Find where the given text appears and provide that cell's center as [X, Y] coordinate. 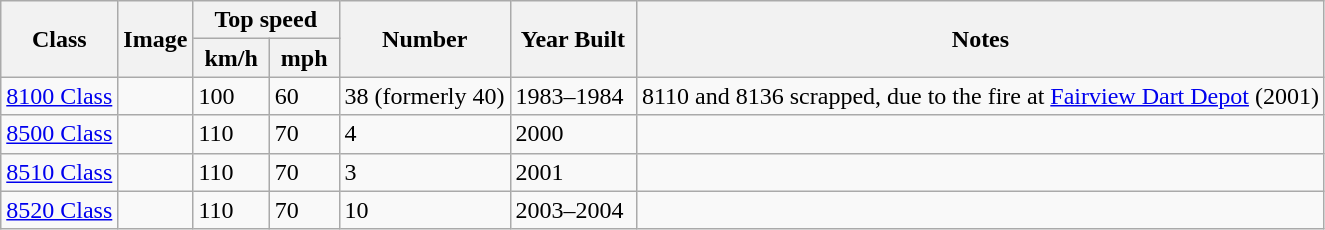
8520 Class [60, 210]
38 (formerly 40) [424, 96]
2003–2004 [573, 210]
8100 Class [60, 96]
10 [424, 210]
Image [156, 39]
mph [304, 58]
100 [231, 96]
1983–1984 [573, 96]
4 [424, 134]
Class [60, 39]
Number [424, 39]
Notes [980, 39]
8110 and 8136 scrapped, due to the fire at Fairview Dart Depot (2001) [980, 96]
8500 Class [60, 134]
8510 Class [60, 172]
Top speed [266, 20]
Year Built [573, 39]
km/h [231, 58]
3 [424, 172]
60 [304, 96]
2001 [573, 172]
2000 [573, 134]
